Return (X, Y) of the center of cell containing provided text 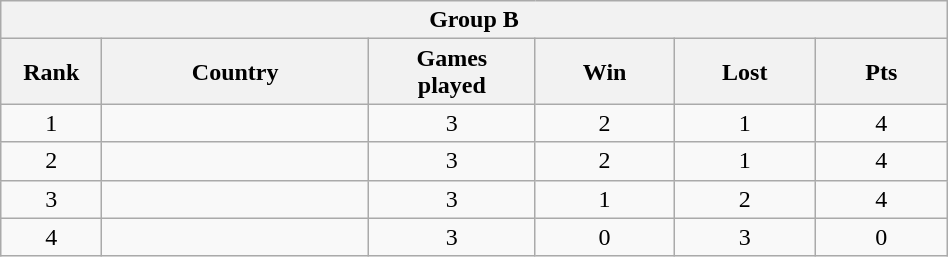
Pts (881, 72)
Rank (52, 72)
Games played (452, 72)
Group B (474, 20)
Win (604, 72)
Lost (744, 72)
Country (236, 72)
